Return [X, Y] of the center of cell containing provided text 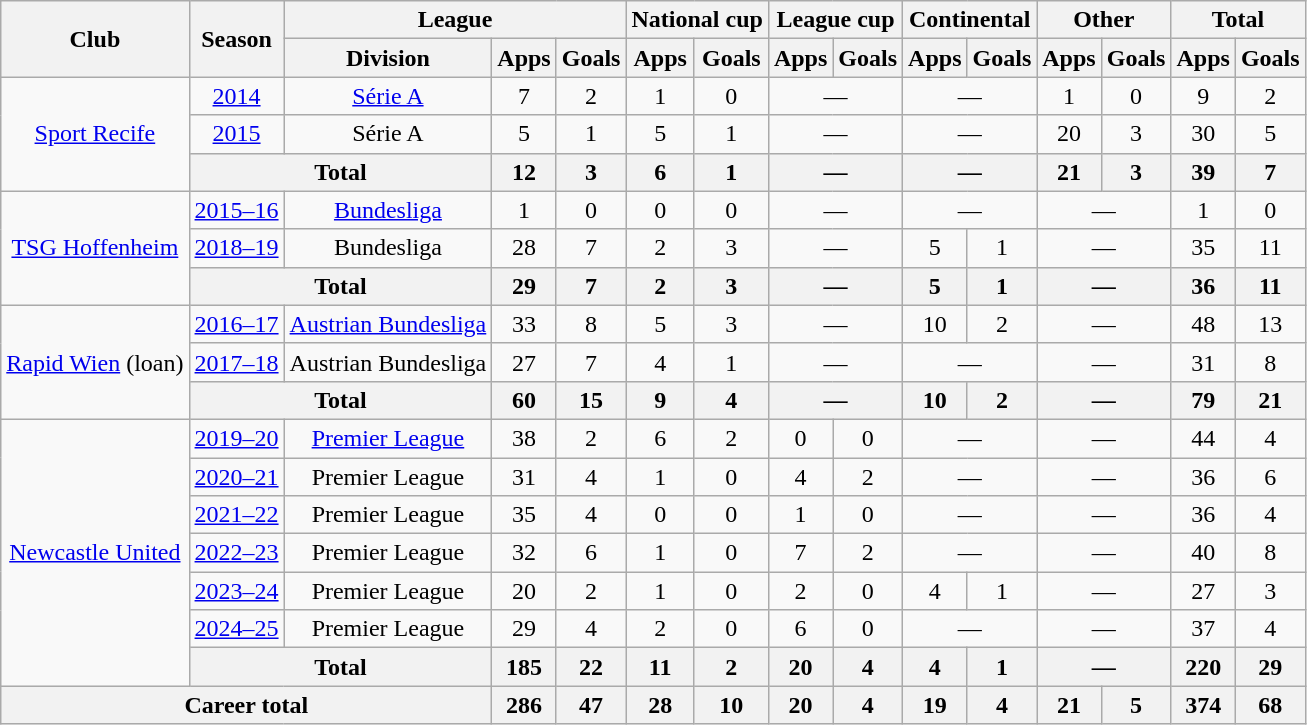
2023–24 [236, 591]
185 [524, 667]
Rapid Wien (loan) [95, 362]
33 [524, 324]
League cup [835, 20]
48 [1203, 324]
47 [591, 705]
Club [95, 39]
39 [1203, 172]
2017–18 [236, 362]
220 [1203, 667]
League [455, 20]
40 [1203, 553]
37 [1203, 629]
2020–21 [236, 477]
22 [591, 667]
2024–25 [236, 629]
79 [1203, 400]
15 [591, 400]
Newcastle United [95, 552]
Season [236, 39]
Division [388, 58]
68 [1270, 705]
286 [524, 705]
38 [524, 438]
2014 [236, 96]
Continental [970, 20]
12 [524, 172]
National cup [697, 20]
30 [1203, 134]
2015 [236, 134]
60 [524, 400]
2016–17 [236, 324]
44 [1203, 438]
374 [1203, 705]
32 [524, 553]
2018–19 [236, 248]
2015–16 [236, 210]
2019–20 [236, 438]
TSG Hoffenheim [95, 248]
Sport Recife [95, 134]
2021–22 [236, 515]
2022–23 [236, 553]
Career total [246, 705]
19 [935, 705]
13 [1270, 324]
Other [1104, 20]
